For the text-containing cell, return its midpoint in [x, y] coordinate format. 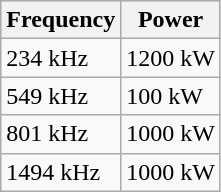
801 kHz [61, 134]
Power [171, 20]
1494 kHz [61, 172]
234 kHz [61, 58]
1200 kW [171, 58]
549 kHz [61, 96]
100 kW [171, 96]
Frequency [61, 20]
